From the cell containing the given text, extract its center point as (X, Y) coordinate. 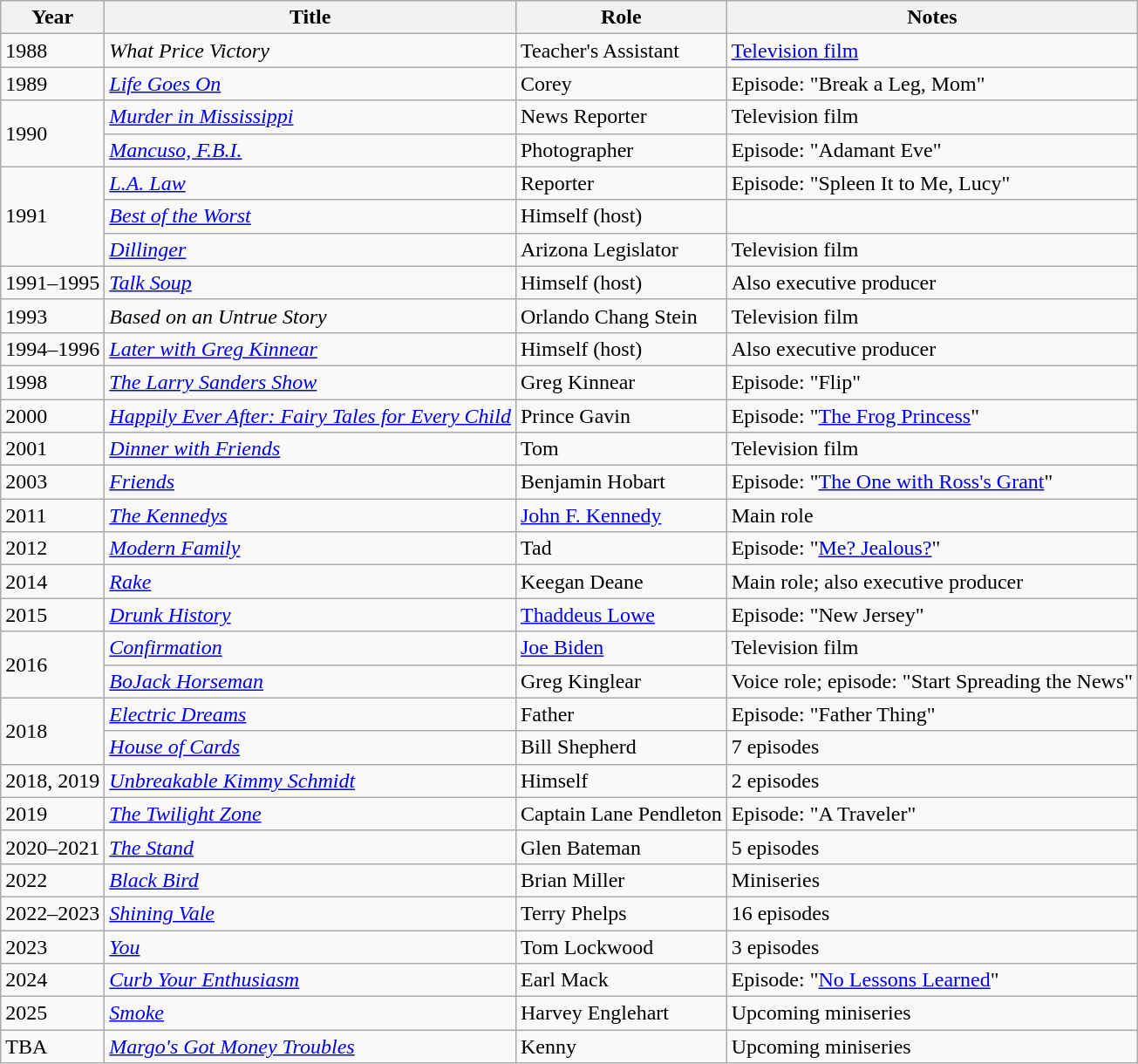
Reporter (621, 183)
Episode: "Break a Leg, Mom" (931, 84)
Mancuso, F.B.I. (310, 150)
Shining Vale (310, 913)
Terry Phelps (621, 913)
Black Bird (310, 880)
Keegan Deane (621, 582)
Murder in Mississippi (310, 117)
1991–1995 (52, 283)
Main role (931, 515)
Margo's Got Money Troubles (310, 1047)
Episode: "No Lessons Learned" (931, 980)
Himself (621, 781)
16 episodes (931, 913)
News Reporter (621, 117)
BoJack Horseman (310, 681)
L.A. Law (310, 183)
2022 (52, 880)
2003 (52, 482)
Joe Biden (621, 648)
7 episodes (931, 747)
Episode: "Spleen It to Me, Lucy" (931, 183)
Orlando Chang Stein (621, 316)
Later with Greg Kinnear (310, 349)
John F. Kennedy (621, 515)
Drunk History (310, 615)
2023 (52, 946)
Friends (310, 482)
2025 (52, 1013)
Episode: "The Frog Princess" (931, 416)
2016 (52, 665)
The Stand (310, 847)
Title (310, 17)
Kenny (621, 1047)
Main role; also executive producer (931, 582)
1989 (52, 84)
2019 (52, 814)
2018 (52, 731)
What Price Victory (310, 51)
Rake (310, 582)
1991 (52, 216)
Glen Bateman (621, 847)
1988 (52, 51)
The Larry Sanders Show (310, 382)
Dillinger (310, 249)
Tom Lockwood (621, 946)
1990 (52, 133)
Teacher's Assistant (621, 51)
Captain Lane Pendleton (621, 814)
Episode: "Father Thing" (931, 714)
Earl Mack (621, 980)
2 episodes (931, 781)
Dinner with Friends (310, 449)
Notes (931, 17)
The Kennedys (310, 515)
2014 (52, 582)
Harvey Englehart (621, 1013)
2015 (52, 615)
Greg Kinglear (621, 681)
Episode: "A Traveler" (931, 814)
2000 (52, 416)
Episode: "New Jersey" (931, 615)
Miniseries (931, 880)
Voice role; episode: "Start Spreading the News" (931, 681)
2001 (52, 449)
1998 (52, 382)
3 episodes (931, 946)
Corey (621, 84)
Unbreakable Kimmy Schmidt (310, 781)
2018, 2019 (52, 781)
Father (621, 714)
Benjamin Hobart (621, 482)
Best of the Worst (310, 216)
2020–2021 (52, 847)
Tad (621, 549)
2011 (52, 515)
Talk Soup (310, 283)
Electric Dreams (310, 714)
Arizona Legislator (621, 249)
Based on an Untrue Story (310, 316)
Greg Kinnear (621, 382)
Episode: "Me? Jealous?" (931, 549)
Episode: "Adamant Eve" (931, 150)
Episode: "The One with Ross's Grant" (931, 482)
TBA (52, 1047)
Year (52, 17)
House of Cards (310, 747)
Bill Shepherd (621, 747)
2012 (52, 549)
1994–1996 (52, 349)
Life Goes On (310, 84)
Happily Ever After: Fairy Tales for Every Child (310, 416)
Prince Gavin (621, 416)
Brian Miller (621, 880)
Episode: "Flip" (931, 382)
Modern Family (310, 549)
Role (621, 17)
The Twilight Zone (310, 814)
2024 (52, 980)
Thaddeus Lowe (621, 615)
Curb Your Enthusiasm (310, 980)
You (310, 946)
Smoke (310, 1013)
1993 (52, 316)
Photographer (621, 150)
5 episodes (931, 847)
Tom (621, 449)
2022–2023 (52, 913)
Confirmation (310, 648)
